Return the [x, y] coordinate for the center point of the cell that contains the specified text.  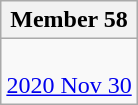
Member 58 [69, 20]
2020 Nov 30 [69, 72]
